Capture the cell that displays the provided text and extract its [x, y] central coordinate. 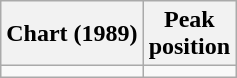
Peak position [189, 34]
Chart (1989) [72, 34]
